Scan for the cell matching the given text and deliver its (X, Y) coordinate at center. 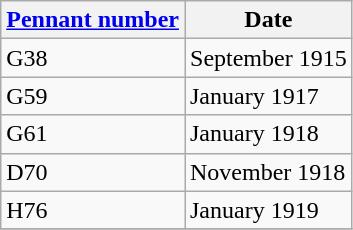
G61 (93, 134)
Pennant number (93, 20)
G59 (93, 96)
G38 (93, 58)
September 1915 (268, 58)
November 1918 (268, 172)
January 1917 (268, 96)
D70 (93, 172)
H76 (93, 210)
January 1918 (268, 134)
January 1919 (268, 210)
Date (268, 20)
